Find where the given text appears and provide that cell's center as [x, y] coordinate. 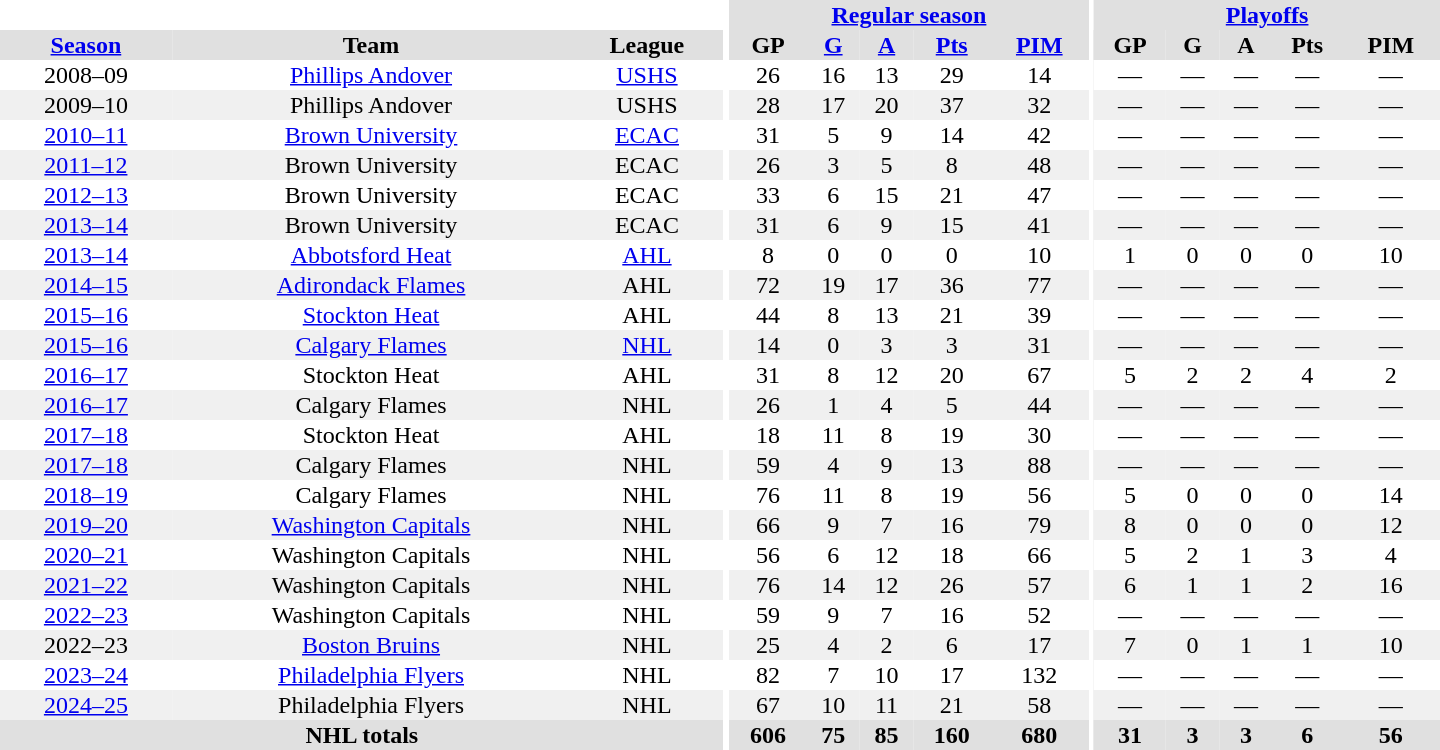
47 [1039, 195]
2009–10 [86, 105]
41 [1039, 225]
88 [1039, 465]
2014–15 [86, 285]
79 [1039, 525]
Season [86, 45]
30 [1039, 435]
58 [1039, 705]
NHL totals [362, 735]
52 [1039, 615]
League [646, 45]
48 [1039, 165]
37 [952, 105]
680 [1039, 735]
Boston Bruins [371, 645]
Playoffs [1267, 15]
57 [1039, 585]
72 [768, 285]
39 [1039, 315]
Team [371, 45]
Adirondack Flames [371, 285]
36 [952, 285]
33 [768, 195]
Abbotsford Heat [371, 255]
2011–12 [86, 165]
85 [886, 735]
82 [768, 675]
132 [1039, 675]
Regular season [910, 15]
28 [768, 105]
2019–20 [86, 525]
2021–22 [86, 585]
2020–21 [86, 555]
42 [1039, 135]
77 [1039, 285]
2018–19 [86, 495]
2024–25 [86, 705]
2012–13 [86, 195]
32 [1039, 105]
2023–24 [86, 675]
2010–11 [86, 135]
160 [952, 735]
29 [952, 75]
75 [834, 735]
25 [768, 645]
606 [768, 735]
2008–09 [86, 75]
